Output the [x, y] coordinate of the center of the cell containing the given text.  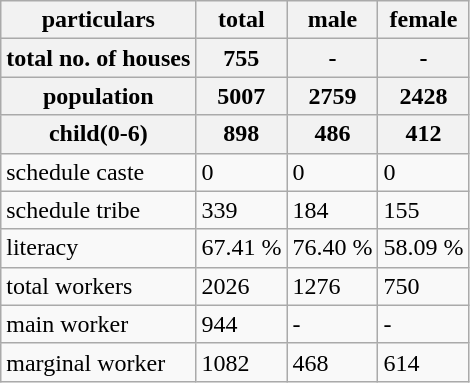
468 [332, 362]
412 [424, 134]
1082 [242, 362]
755 [242, 58]
486 [332, 134]
2428 [424, 96]
67.41 % [242, 248]
particulars [98, 20]
total [242, 20]
76.40 % [332, 248]
marginal worker [98, 362]
184 [332, 210]
2759 [332, 96]
literacy [98, 248]
main worker [98, 324]
child(0-6) [98, 134]
339 [242, 210]
schedule caste [98, 172]
female [424, 20]
male [332, 20]
population [98, 96]
614 [424, 362]
898 [242, 134]
1276 [332, 286]
58.09 % [424, 248]
total workers [98, 286]
750 [424, 286]
total no. of houses [98, 58]
5007 [242, 96]
944 [242, 324]
155 [424, 210]
schedule tribe [98, 210]
2026 [242, 286]
